Search for the cell housing the specified text and yield its [x, y] center coordinate. 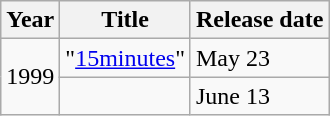
Release date [259, 20]
Year [30, 20]
May 23 [259, 58]
Title [126, 20]
June 13 [259, 96]
"15minutes" [126, 58]
1999 [30, 77]
